Scan for the cell matching the given text and deliver its [X, Y] coordinate at center. 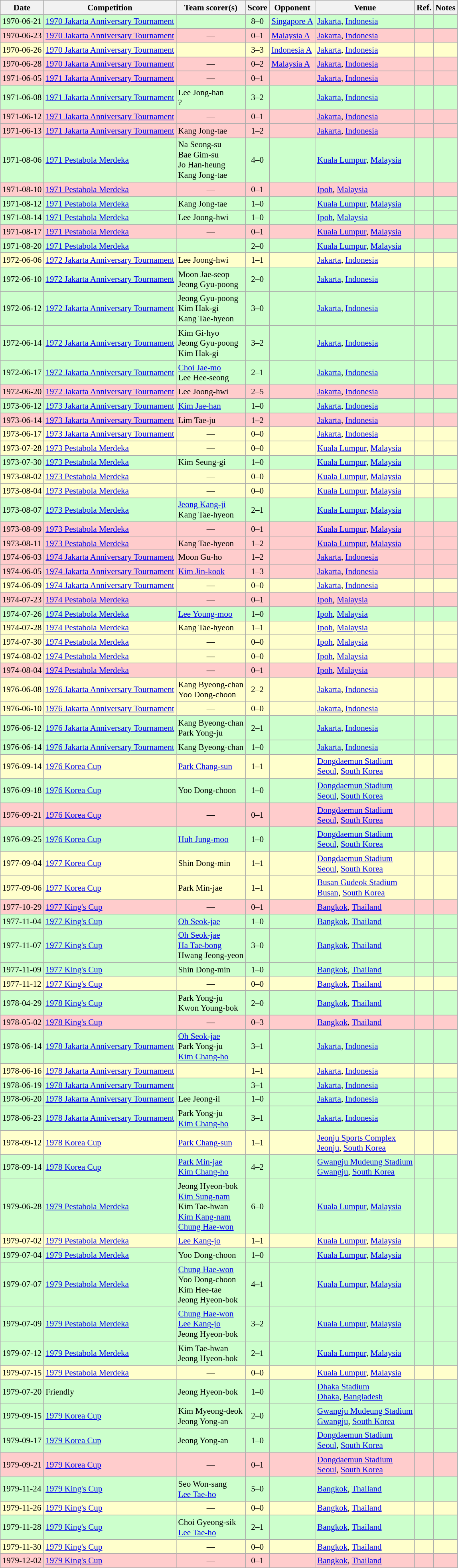
1976-09-18 [22, 791]
1976-09-21 [22, 815]
1976-09-14 [22, 766]
Jeonju Sports ComplexJeonju, South Korea [365, 1143]
1977-09-06 [22, 887]
0–2 [257, 64]
1977-11-12 [22, 984]
1973-06-12 [22, 406]
1977-11-09 [22, 970]
1974-08-02 [22, 656]
1978-05-02 [22, 1022]
1971-08-10 [22, 189]
5–0 [257, 1489]
Kim Myeong-deok Jeong Yong-an [211, 1416]
1979-09-17 [22, 1440]
Jeong Hyeon-bok Kim Sung-nam Kim Tae-hwan Kim Kang-nam Chung Hae-won [211, 1206]
1979-07-20 [22, 1391]
Kim Gi-hyo Jeong Gyu-poong Kim Hak-gi [211, 343]
1979-07-15 [22, 1372]
1974-06-05 [22, 571]
Friendly [110, 1391]
2–2 [257, 690]
1979-07-02 [22, 1241]
Ref. [424, 7]
1978-06-14 [22, 1047]
Indonesia A [292, 49]
3–3 [257, 49]
1973-08-09 [22, 529]
4–0 [257, 160]
1978-06-19 [22, 1085]
1970-06-28 [22, 64]
1978-06-23 [22, 1119]
1971-06-08 [22, 97]
1977-11-07 [22, 945]
Lee Kang-jo [211, 1241]
1979-11-28 [22, 1528]
Dhaka StadiumDhaka, Bangladesh [365, 1391]
Moon Jae-seop Jeong Gyu-poong [211, 279]
1974-07-26 [22, 614]
1972-06-20 [22, 392]
4–1 [257, 1285]
1972-06-10 [22, 279]
1970-06-23 [22, 36]
Score [257, 7]
1978-06-20 [22, 1099]
Competition [110, 7]
1979-09-21 [22, 1465]
Choi Gyeong-sik Lee Tae-ho [211, 1528]
Chung Hae-won Lee Kang-jo Jeong Hyeon-bok [211, 1324]
1971-08-20 [22, 246]
Singapore A [292, 22]
1971-06-13 [22, 131]
Lee Jong-han ? [211, 97]
1–3 [257, 571]
1974-06-09 [22, 585]
1978-09-12 [22, 1143]
Jeong Hyeon-bok [211, 1391]
1970-06-26 [22, 49]
1972-06-12 [22, 309]
Kim Seung-gi [211, 462]
Opponent [292, 7]
1971-08-17 [22, 232]
1971-06-12 [22, 116]
1974-07-23 [22, 600]
1973-08-02 [22, 476]
Park Yong-ju Kim Chang-ho [211, 1119]
1973-08-11 [22, 543]
1973-08-07 [22, 510]
Park Min-jae [211, 887]
Jeong Yong-an [211, 1440]
1973-07-28 [22, 448]
1979-12-02 [22, 1560]
1976-09-25 [22, 839]
Busan Gudeok StadiumBusan, South Korea [365, 887]
1977-10-29 [22, 907]
1979-06-28 [22, 1206]
0–3 [257, 1022]
Moon Gu-ho [211, 557]
1974-07-28 [22, 628]
Kim Jae-han [211, 406]
Choi Jae-mo Lee Hee-seong [211, 372]
Venue [365, 7]
Na Seong-su Bae Gim-su Jo Han-heung Kang Jong-tae [211, 160]
Oh Seok-jae [211, 921]
Notes [445, 7]
1979-11-30 [22, 1546]
1973-06-14 [22, 419]
1977-09-04 [22, 864]
1976-06-12 [22, 728]
1978-06-16 [22, 1071]
1974-08-04 [22, 670]
1979-07-09 [22, 1324]
1976-06-10 [22, 709]
1979-11-24 [22, 1489]
1971-08-14 [22, 218]
1979-07-12 [22, 1353]
Kim Tae-hwan Jeong Hyeon-bok [211, 1353]
1973-06-17 [22, 434]
2–5 [257, 392]
8–0 [257, 22]
1972-06-14 [22, 343]
1971-06-05 [22, 78]
1971-08-06 [22, 160]
1977-11-04 [22, 921]
1978-09-14 [22, 1167]
Oh Seok-jae Ha Tae-bong Hwang Jeong-yeon [211, 945]
1970-06-21 [22, 22]
4–2 [257, 1167]
Kim Jin-kook [211, 571]
1972-06-17 [22, 372]
1979-09-15 [22, 1416]
1979-07-04 [22, 1255]
Lee Jeong-il [211, 1099]
1973-08-04 [22, 490]
6–0 [257, 1206]
1974-06-03 [22, 557]
Jeong Gyu-poong Kim Hak-gi Kang Tae-hyeon [211, 309]
1978-04-29 [22, 1003]
1971-08-12 [22, 203]
1972-06-06 [22, 260]
Huh Jung-moo [211, 839]
1979-07-07 [22, 1285]
Park Min-jae Kim Chang-ho [211, 1167]
Oh Seok-jae Park Yong-ju Kim Chang-ho [211, 1047]
Kang Byeong-chan Yoo Dong-choon [211, 690]
Lim Tae-ju [211, 419]
Kang Byeong-chan Park Yong-ju [211, 728]
Lee Young-moo [211, 614]
Team scorer(s) [211, 7]
Chung Hae-won Yoo Dong-choon Kim Hee-tae Jeong Hyeon-bok [211, 1285]
1976-06-08 [22, 690]
1974-07-30 [22, 642]
Date [22, 7]
Park Yong-ju Kwon Young-bok [211, 1003]
1976-06-14 [22, 747]
Jeong Kang-ji Kang Tae-hyeon [211, 510]
1973-07-30 [22, 462]
Seo Won-sang Lee Tae-ho [211, 1489]
Kang Byeong-chan [211, 747]
1979-11-26 [22, 1508]
